Pinpoint the cell where the given text exists, returning its [x, y] midpoint coordinate. 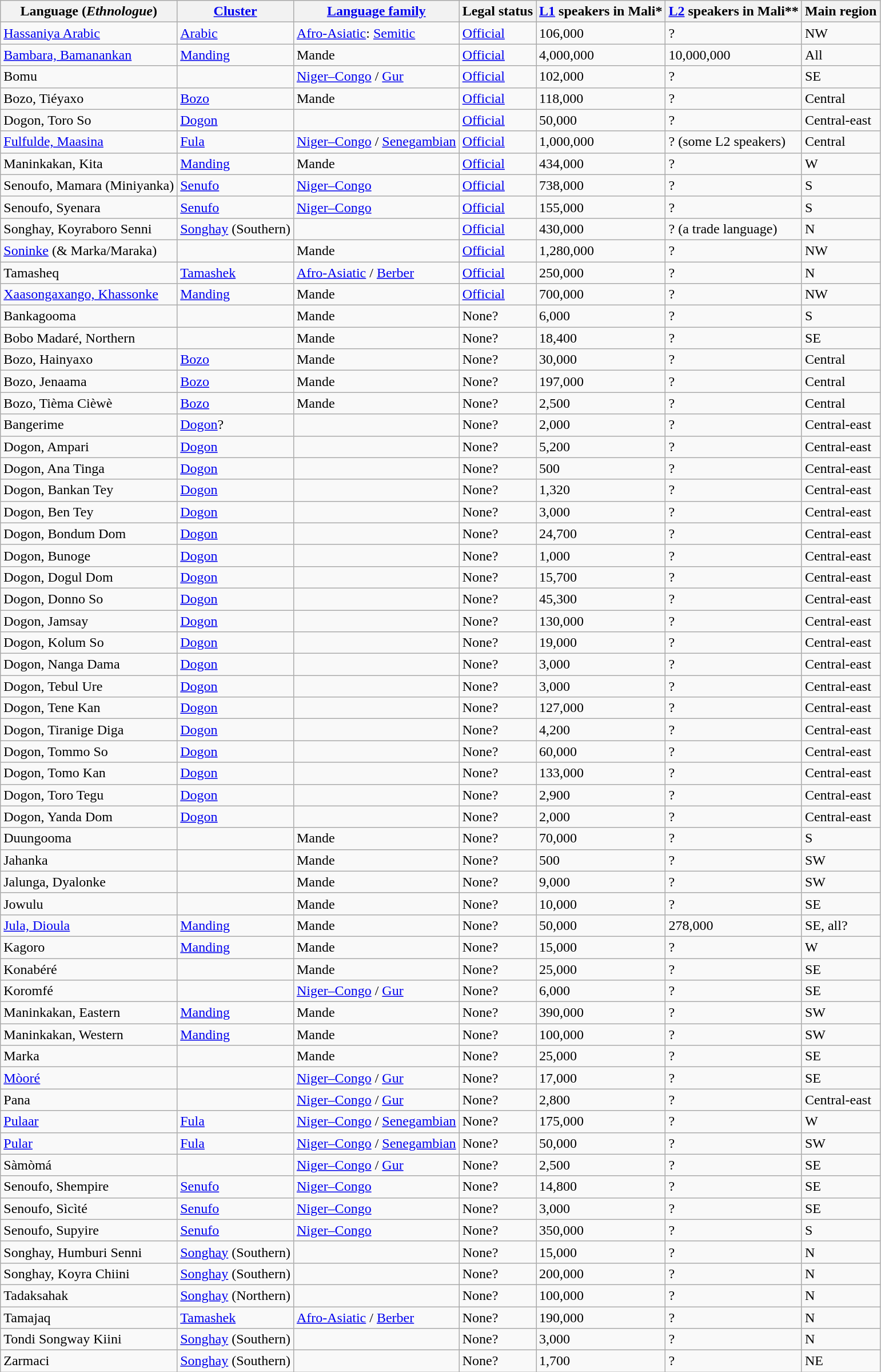
Senoufo, Supyire [89, 1230]
Hassaniya Arabic [89, 33]
Senoufo, Syenara [89, 207]
NE [840, 1361]
Dogon, Dogul Dom [89, 577]
Duungooma [89, 838]
Jalunga, Dyalonke [89, 882]
Dogon? [236, 425]
1,700 [601, 1361]
Mòoré [89, 1078]
Dogon, Jamsay [89, 621]
430,000 [601, 229]
4,200 [601, 730]
Language family [376, 11]
Tamasheq [89, 273]
Koromfé [89, 991]
Jula, Dioula [89, 925]
Songhay, Humburi Senni [89, 1252]
10,000,000 [733, 55]
Tadaksahak [89, 1295]
Jahanka [89, 860]
Afro-Asiatic: Semitic [376, 33]
45,300 [601, 599]
Senoufo, Mamara (Miniyanka) [89, 185]
175,000 [601, 1122]
Zarmaci [89, 1361]
1,320 [601, 490]
10,000 [601, 904]
Cluster [236, 11]
15,700 [601, 577]
Tondi Songway Kiini [89, 1339]
Bozo, Jenaama [89, 381]
197,000 [601, 381]
133,000 [601, 773]
Songhay, Koyraboro Senni [89, 229]
Jowulu [89, 904]
Pular [89, 1143]
Konabéré [89, 969]
190,000 [601, 1317]
2,900 [601, 795]
Dogon, Toro So [89, 120]
Bozo, Hainyaxo [89, 360]
70,000 [601, 838]
L2 speakers in Mali** [733, 11]
1,000 [601, 555]
18,400 [601, 338]
Senoufo, Shempire [89, 1187]
Language (Ethnologue) [89, 11]
350,000 [601, 1230]
278,000 [733, 925]
Dogon, Tebul Ure [89, 686]
Maninkakan, Eastern [89, 1013]
250,000 [601, 273]
106,000 [601, 33]
17,000 [601, 1078]
130,000 [601, 621]
5,200 [601, 447]
9,000 [601, 882]
Bambara, Bamanankan [89, 55]
Senoufo, Sìcìté [89, 1208]
? (some L2 speakers) [733, 142]
Dogon, Tomo Kan [89, 773]
Dogon, Bondum Dom [89, 534]
Legal status [497, 11]
Dogon, Bunoge [89, 555]
Soninke (& Marka/Maraka) [89, 250]
Marka [89, 1056]
Songhay (Northern) [236, 1295]
Kagoro [89, 947]
Maninkakan, Kita [89, 164]
Dogon, Ana Tinga [89, 468]
Fulfulde, Maasina [89, 142]
4,000,000 [601, 55]
SE, all? [840, 925]
127,000 [601, 708]
Dogon, Ampari [89, 447]
Sàmòmá [89, 1165]
Dogon, Toro Tegu [89, 795]
Songhay, Koyra Chiini [89, 1274]
Bozo, Tiéyaxo [89, 98]
738,000 [601, 185]
14,800 [601, 1187]
Bangerime [89, 425]
1,280,000 [601, 250]
118,000 [601, 98]
Dogon, Ben Tey [89, 512]
Dogon, Donno So [89, 599]
All [840, 55]
700,000 [601, 295]
Main region [840, 11]
2,800 [601, 1100]
Pana [89, 1100]
Dogon, Tiranige Diga [89, 730]
Pulaar [89, 1122]
Bomu [89, 77]
155,000 [601, 207]
Dogon, Tommo So [89, 751]
Tamajaq [89, 1317]
1,000,000 [601, 142]
Bankagooma [89, 316]
L1 speakers in Mali* [601, 11]
24,700 [601, 534]
Xaasongaxango, Khassonke [89, 295]
Dogon, Tene Kan [89, 708]
Dogon, Yanda Dom [89, 817]
102,000 [601, 77]
30,000 [601, 360]
Dogon, Kolum So [89, 643]
200,000 [601, 1274]
390,000 [601, 1013]
434,000 [601, 164]
Dogon, Bankan Tey [89, 490]
Bozo, Tièma Cièwè [89, 403]
19,000 [601, 643]
Maninkakan, Western [89, 1035]
Dogon, Nanga Dama [89, 665]
Arabic [236, 33]
? (a trade language) [733, 229]
Bobo Madaré, Northern [89, 338]
60,000 [601, 751]
